Detect which cell encompasses the target text, then output its (X, Y) center coordinate. 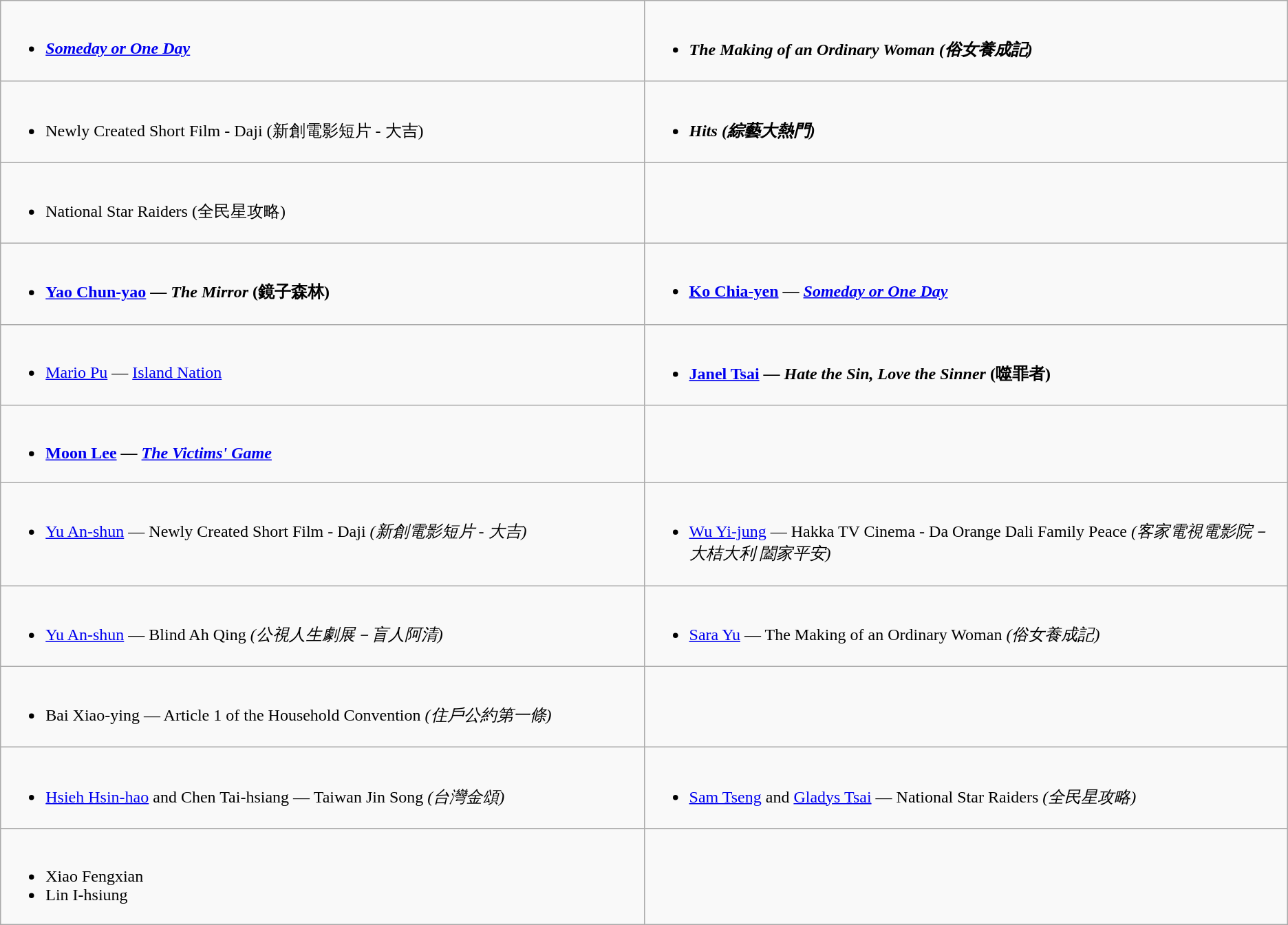
Sam Tseng and Gladys Tsai — National Star Raiders (全民星攻略) (966, 788)
National Star Raiders (全民星攻略) (322, 203)
Yao Chun-yao — The Mirror (鏡子森林) (322, 284)
Janel Tsai — Hate the Sin, Love the Sinner (噬罪者) (966, 365)
Bai Xiao-ying — Article 1 of the Household Convention (住戶公約第一條) (322, 707)
Someday or One Day (322, 41)
Mario Pu — Island Nation (322, 365)
The Making of an Ordinary Woman (俗女養成記) (966, 41)
Ko Chia-yen — Someday or One Day (966, 284)
Yu An-shun — Newly Created Short Film - Daji (新創電影短片 - 大吉) (322, 534)
Newly Created Short Film - Daji (新創電影短片 - 大吉) (322, 122)
Sara Yu — The Making of an Ordinary Woman (俗女養成記) (966, 626)
Xiao FengxianLin I-hsiung (322, 876)
Yu An-shun — Blind Ah Qing (公視人生劇展－盲人阿清) (322, 626)
Wu Yi-jung — Hakka TV Cinema - Da Orange Dali Family Peace (客家電視電影院－大桔大利 闔家平安) (966, 534)
Moon Lee — The Victims' Game (322, 445)
Hits (綜藝大熱門) (966, 122)
Hsieh Hsin-hao and Chen Tai-hsiang — Taiwan Jin Song (台灣金頌) (322, 788)
